Search for the cell housing the specified text and yield its (X, Y) center coordinate. 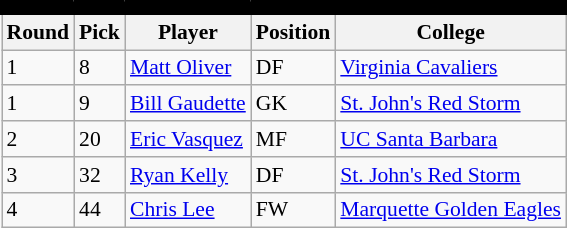
20 (100, 139)
Eric Vasquez (188, 139)
Ryan Kelly (188, 175)
44 (100, 210)
Matt Oliver (188, 68)
Chris Lee (188, 210)
8 (100, 68)
Position (293, 32)
Marquette Golden Eagles (450, 210)
Player (188, 32)
32 (100, 175)
UC Santa Barbara (450, 139)
4 (38, 210)
Round (38, 32)
Virginia Cavaliers (450, 68)
2 (38, 139)
Pick (100, 32)
9 (100, 104)
MF (293, 139)
College (450, 32)
FW (293, 210)
GK (293, 104)
Bill Gaudette (188, 104)
3 (38, 175)
